Provide the [x, y] coordinate of the cell's center where the given text is located.  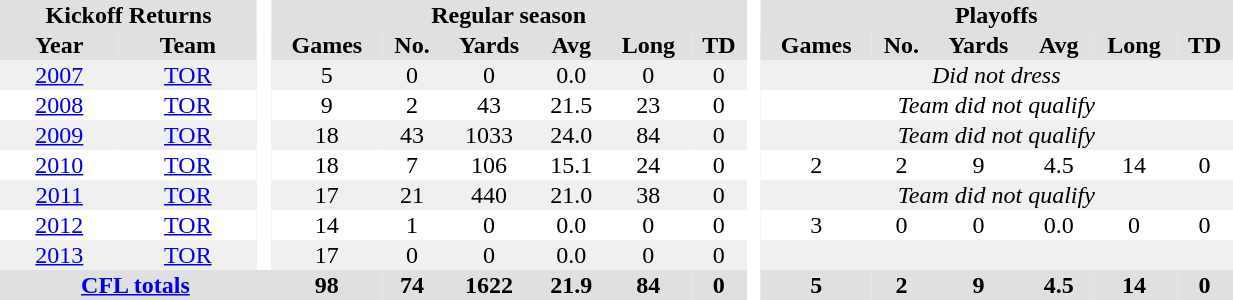
98 [327, 285]
24 [648, 165]
440 [489, 195]
2011 [60, 195]
1033 [489, 135]
1 [412, 225]
Team [188, 45]
Did not dress [996, 75]
2013 [60, 255]
7 [412, 165]
106 [489, 165]
2010 [60, 165]
2009 [60, 135]
Regular season [509, 15]
2007 [60, 75]
23 [648, 105]
21.9 [571, 285]
Playoffs [996, 15]
74 [412, 285]
2008 [60, 105]
Kickoff Returns [128, 15]
21.5 [571, 105]
24.0 [571, 135]
Year [60, 45]
CFL totals [136, 285]
15.1 [571, 165]
1622 [489, 285]
21.0 [571, 195]
38 [648, 195]
2012 [60, 225]
3 [816, 225]
21 [412, 195]
